Output the (X, Y) coordinate of the center of the cell containing the given text.  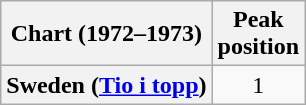
Peakposition (258, 34)
Sweden (Tio i topp) (106, 85)
1 (258, 85)
Chart (1972–1973) (106, 34)
